Output the [x, y] coordinate of the center of the cell containing the given text.  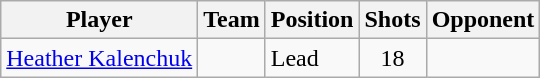
Heather Kalenchuk [100, 58]
18 [392, 58]
Team [232, 20]
Lead [312, 58]
Position [312, 20]
Shots [392, 20]
Player [100, 20]
Opponent [483, 20]
